Capture the cell that displays the provided text and extract its (x, y) central coordinate. 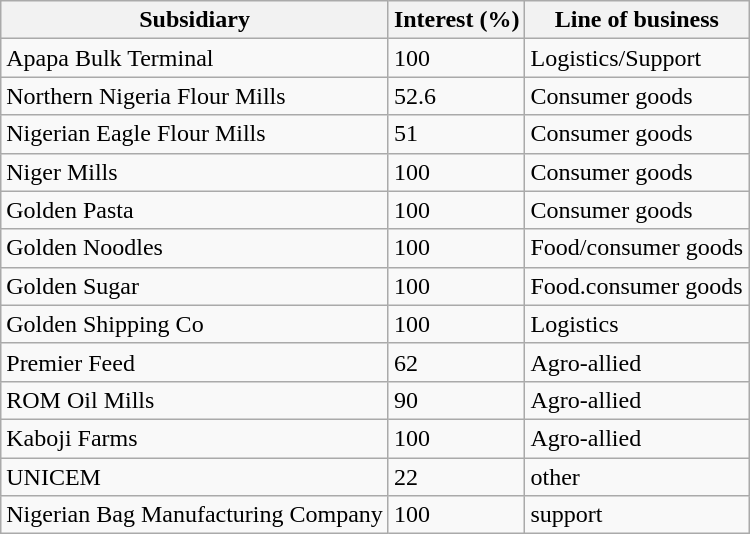
Food/consumer goods (637, 248)
Kaboji Farms (195, 438)
Logistics/Support (637, 58)
Logistics (637, 324)
Nigerian Eagle Flour Mills (195, 134)
Golden Shipping Co (195, 324)
Subsidiary (195, 20)
Line of business (637, 20)
support (637, 515)
Niger Mills (195, 172)
62 (456, 362)
Golden Sugar (195, 286)
UNICEM (195, 477)
other (637, 477)
22 (456, 477)
Apapa Bulk Terminal (195, 58)
Food.consumer goods (637, 286)
ROM Oil Mills (195, 400)
Northern Nigeria Flour Mills (195, 96)
90 (456, 400)
Premier Feed (195, 362)
Golden Pasta (195, 210)
Golden Noodles (195, 248)
Interest (%) (456, 20)
Nigerian Bag Manufacturing Company (195, 515)
51 (456, 134)
52.6 (456, 96)
